Identify which cell holds the provided text, then report its [X, Y] central coordinate. 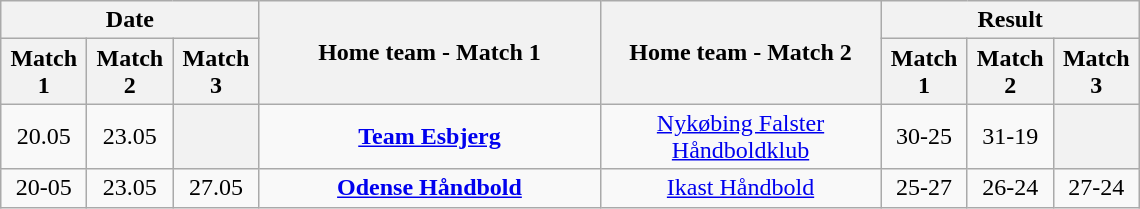
Result [1010, 20]
Home team - Match 2 [740, 52]
27.05 [216, 188]
Odense Håndbold [430, 188]
20.05 [44, 136]
31-19 [1010, 136]
Home team - Match 1 [430, 52]
26-24 [1010, 188]
30-25 [924, 136]
Team Esbjerg [430, 136]
Ikast Håndbold [740, 188]
Date [130, 20]
20-05 [44, 188]
Nykøbing Falster Håndboldklub [740, 136]
25-27 [924, 188]
27-24 [1096, 188]
